Extract the (x, y) coordinate from the center of the cell holding the provided text.  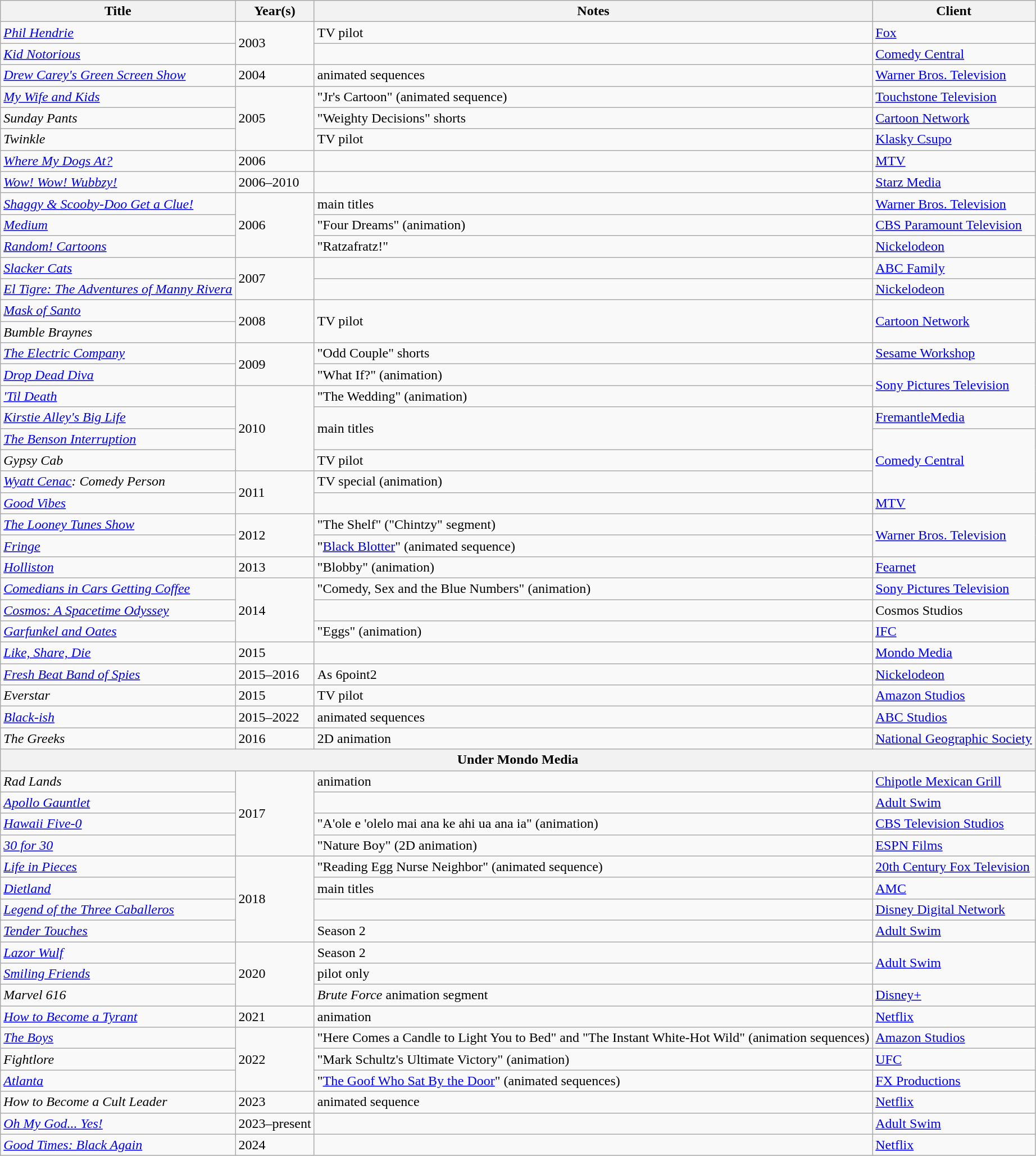
Sesame Workshop (954, 353)
2014 (275, 610)
"Jr's Cartoon" (animated sequence) (593, 97)
"Blobby" (animation) (593, 567)
CBS Television Studios (954, 824)
2023–present (275, 1123)
Under Mondo Media (518, 760)
Medium (118, 225)
CBS Paramount Television (954, 225)
2016 (275, 738)
Garfunkel and Oates (118, 632)
Fightlore (118, 1059)
"Nature Boy" (2D animation) (593, 845)
Kirstie Alley's Big Life (118, 418)
Disney Digital Network (954, 909)
Rad Lands (118, 781)
Fringe (118, 546)
Year(s) (275, 11)
2005 (275, 118)
National Geographic Society (954, 738)
2012 (275, 535)
Chipotle Mexican Grill (954, 781)
20th Century Fox Television (954, 867)
Sunday Pants (118, 118)
Lazor Wulf (118, 953)
Brute Force animation segment (593, 995)
Wyatt Cenac: Comedy Person (118, 482)
Cosmos Studios (954, 610)
Everstar (118, 696)
2020 (275, 974)
FX Productions (954, 1081)
Tender Touches (118, 931)
The Looney Tunes Show (118, 524)
Hawaii Five-0 (118, 824)
Notes (593, 11)
30 for 30 (118, 845)
Good Times: Black Again (118, 1145)
Cosmos: A Spacetime Odyssey (118, 610)
pilot only (593, 974)
animated sequence (593, 1102)
TV special (animation) (593, 482)
Slacker Cats (118, 268)
AMC (954, 888)
Fresh Beat Band of Spies (118, 674)
Disney+ (954, 995)
Good Vibes (118, 503)
Holliston (118, 567)
2004 (275, 75)
Oh My God... Yes! (118, 1123)
The Greeks (118, 738)
Life in Pieces (118, 867)
Where My Dogs At? (118, 161)
2010 (275, 428)
The Electric Company (118, 353)
The Boys (118, 1038)
2003 (275, 43)
"Reading Egg Nurse Neighbor" (animated sequence) (593, 867)
As 6point2 (593, 674)
Like, Share, Die (118, 653)
"Mark Schultz's Ultimate Victory" (animation) (593, 1059)
2015–2022 (275, 717)
Fox (954, 33)
Random! Cartoons (118, 246)
"Black Blotter" (animated sequence) (593, 546)
2022 (275, 1059)
2017 (275, 813)
ABC Family (954, 268)
Kid Notorious (118, 54)
2023 (275, 1102)
"Ratzafratz!" (593, 246)
2024 (275, 1145)
"A'ole e 'olelo mai ana ke ahi ua ana ia" (animation) (593, 824)
Mask of Santo (118, 311)
Client (954, 11)
Phil Hendrie (118, 33)
Smiling Friends (118, 974)
"Four Dreams" (animation) (593, 225)
2011 (275, 492)
Starz Media (954, 182)
Apollo Gauntlet (118, 803)
Shaggy & Scooby-Doo Get a Clue! (118, 203)
Marvel 616 (118, 995)
Drop Dead Diva (118, 375)
Twinkle (118, 139)
"The Wedding" (animation) (593, 396)
2021 (275, 1017)
Dietland (118, 888)
2008 (275, 321)
FremantleMedia (954, 418)
ESPN Films (954, 845)
IFC (954, 632)
Drew Carey's Green Screen Show (118, 75)
Title (118, 11)
How to Become a Cult Leader (118, 1102)
Touchstone Television (954, 97)
Bumble Braynes (118, 332)
"Here Comes a Candle to Light You to Bed" and "The Instant White-Hot Wild" (animation sequences) (593, 1038)
Wow! Wow! Wubbzy! (118, 182)
The Benson Interruption (118, 439)
Comedians in Cars Getting Coffee (118, 588)
UFC (954, 1059)
2015–2016 (275, 674)
"Weighty Decisions" shorts (593, 118)
"Odd Couple" shorts (593, 353)
"The Shelf" ("Chintzy" segment) (593, 524)
My Wife and Kids (118, 97)
Mondo Media (954, 653)
Klasky Csupo (954, 139)
2009 (275, 364)
2018 (275, 899)
2006–2010 (275, 182)
2013 (275, 567)
"The Goof Who Sat By the Door" (animated sequences) (593, 1081)
Legend of the Three Caballeros (118, 909)
'Til Death (118, 396)
"Eggs" (animation) (593, 632)
"What If?" (animation) (593, 375)
Fearnet (954, 567)
Black-ish (118, 717)
Atlanta (118, 1081)
El Tigre: The Adventures of Manny Rivera (118, 289)
2D animation (593, 738)
2007 (275, 279)
Gypsy Cab (118, 460)
ABC Studios (954, 717)
"Comedy, Sex and the Blue Numbers" (animation) (593, 588)
How to Become a Tyrant (118, 1017)
